Locate the cell with the specified text and output its [x, y] center coordinate. 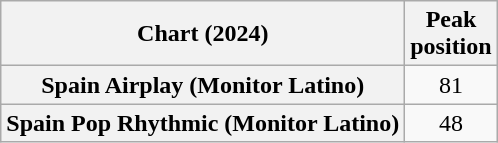
Spain Pop Rhythmic (Monitor Latino) [203, 123]
Chart (2024) [203, 34]
48 [451, 123]
Peakposition [451, 34]
Spain Airplay (Monitor Latino) [203, 85]
81 [451, 85]
